Detect which cell encompasses the target text, then output its (x, y) center coordinate. 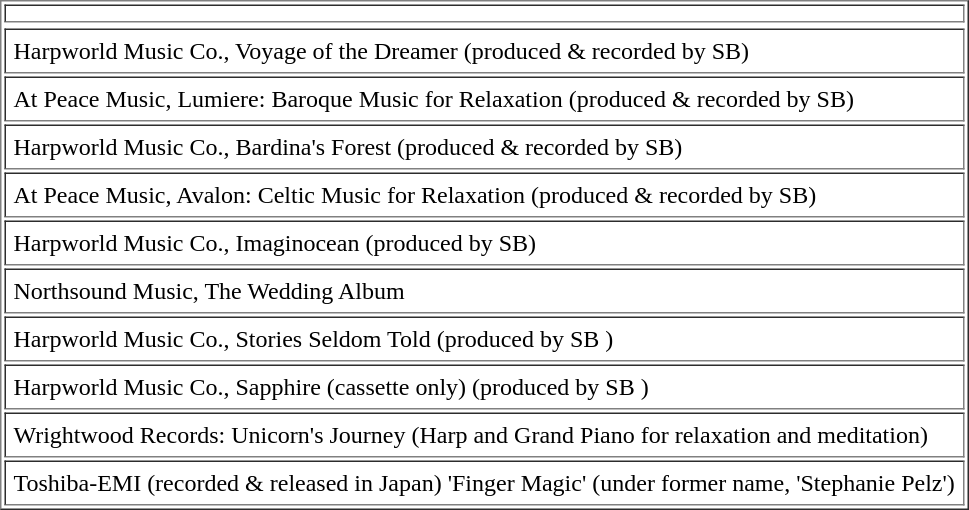
Harpworld Music Co., Voyage of the Dreamer (produced & recorded by SB) (484, 50)
Wrightwood Records: Unicorn's Journey (Harp and Grand Piano for relaxation and meditation) (484, 434)
Harpworld Music Co., Imaginocean (produced by SB) (484, 242)
Toshiba-EMI (recorded & released in Japan) 'Finger Magic' (under former name, 'Stephanie Pelz') (484, 482)
Harpworld Music Co., Stories Seldom Told (produced by SB ) (484, 338)
At Peace Music, Lumiere: Baroque Music for Relaxation (produced & recorded by SB) (484, 98)
At Peace Music, Avalon: Celtic Music for Relaxation (produced & recorded by SB) (484, 194)
Harpworld Music Co., Bardina's Forest (produced & recorded by SB) (484, 146)
Northsound Music, The Wedding Album (484, 290)
Harpworld Music Co., Sapphire (cassette only) (produced by SB ) (484, 386)
